Detect which cell encompasses the target text, then output its (X, Y) center coordinate. 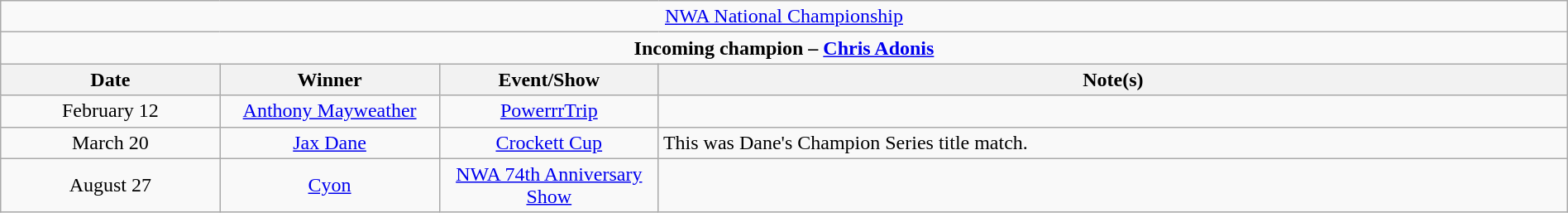
Incoming champion – Chris Adonis (784, 48)
Date (111, 80)
PowerrrTrip (549, 111)
Note(s) (1113, 80)
NWA 74th Anniversary Show (549, 186)
Cyon (329, 186)
August 27 (111, 186)
Jax Dane (329, 143)
February 12 (111, 111)
This was Dane's Champion Series title match. (1113, 143)
March 20 (111, 143)
Winner (329, 80)
Event/Show (549, 80)
Crockett Cup (549, 143)
Anthony Mayweather (329, 111)
NWA National Championship (784, 17)
